Capture the cell that displays the provided text and extract its (x, y) central coordinate. 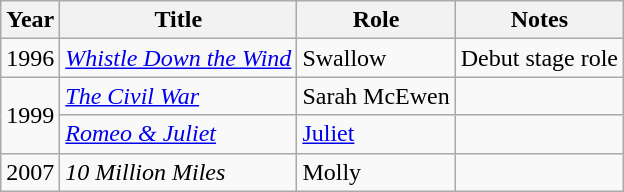
Sarah McEwen (376, 96)
1996 (30, 58)
2007 (30, 172)
Title (178, 20)
The Civil War (178, 96)
Molly (376, 172)
Year (30, 20)
Romeo & Juliet (178, 134)
Whistle Down the Wind (178, 58)
1999 (30, 115)
Notes (539, 20)
10 Million Miles (178, 172)
Role (376, 20)
Juliet (376, 134)
Swallow (376, 58)
Debut stage role (539, 58)
